Return the [X, Y] coordinate for the center point of the cell that contains the specified text.  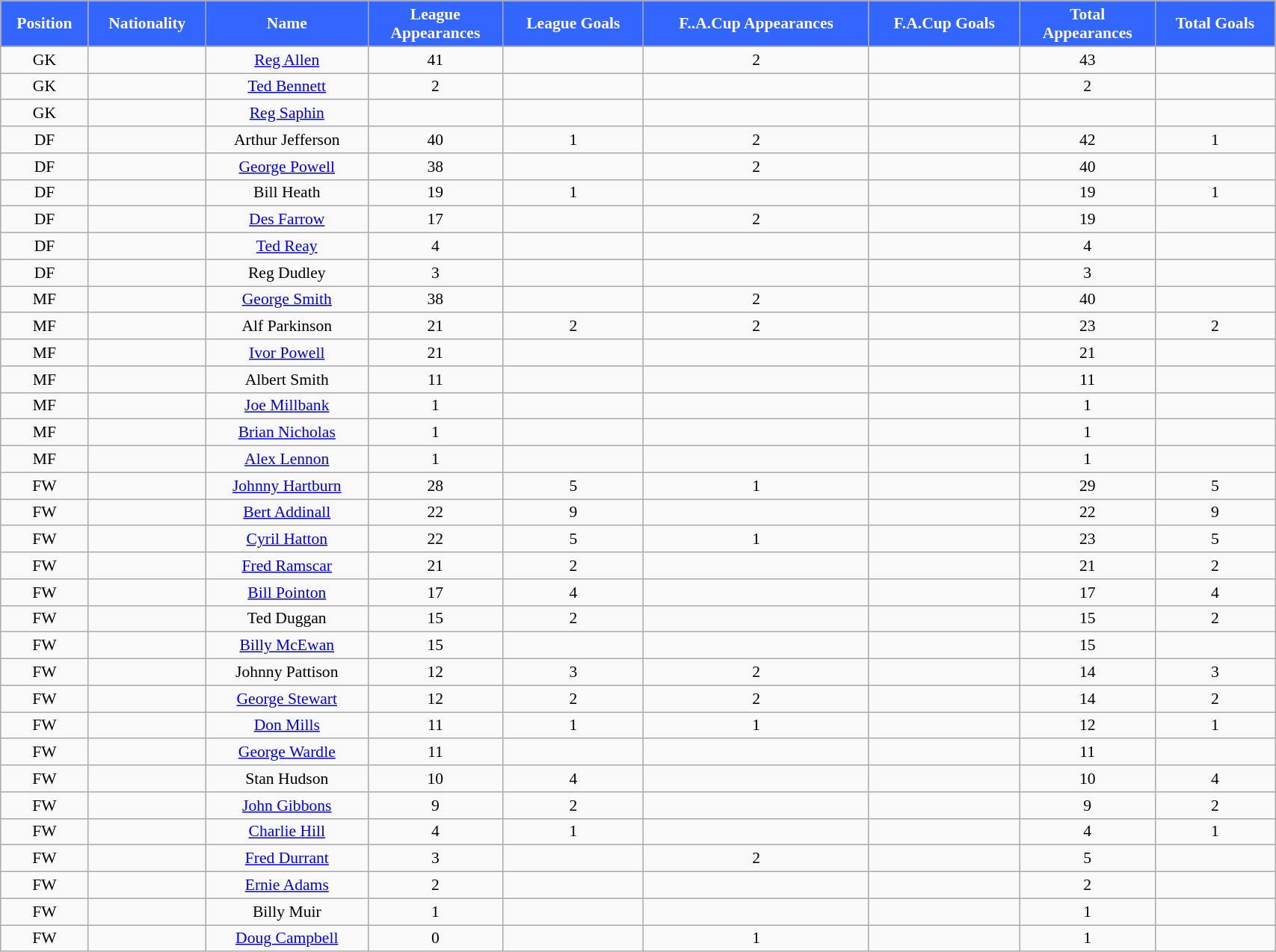
Des Farrow [287, 220]
Billy Muir [287, 912]
Don Mills [287, 726]
Bert Addinall [287, 513]
George Stewart [287, 699]
Reg Saphin [287, 114]
Position [45, 24]
Johnny Pattison [287, 673]
Bill Heath [287, 193]
League Goals [573, 24]
Reg Allen [287, 60]
George Powell [287, 167]
George Smith [287, 300]
Billy McEwan [287, 646]
LeagueAppearances [435, 24]
43 [1087, 60]
Cyril Hatton [287, 540]
Fred Ramscar [287, 566]
Johnny Hartburn [287, 486]
Alex Lennon [287, 460]
F..A.Cup Appearances [756, 24]
41 [435, 60]
Bill Pointon [287, 593]
Reg Dudley [287, 273]
George Wardle [287, 752]
42 [1087, 140]
Name [287, 24]
Nationality [147, 24]
Joe Millbank [287, 406]
Albert Smith [287, 380]
Ted Reay [287, 247]
Alf Parkinson [287, 327]
John Gibbons [287, 806]
Ernie Adams [287, 885]
TotalAppearances [1087, 24]
Charlie Hill [287, 832]
29 [1087, 486]
Stan Hudson [287, 779]
28 [435, 486]
Total Goals [1215, 24]
Arthur Jefferson [287, 140]
Ted Duggan [287, 619]
Ivor Powell [287, 353]
Brian Nicholas [287, 433]
Ted Bennett [287, 87]
Fred Durrant [287, 859]
Doug Campbell [287, 939]
F.A.Cup Goals [944, 24]
0 [435, 939]
